Capture the cell that displays the provided text and extract its [X, Y] central coordinate. 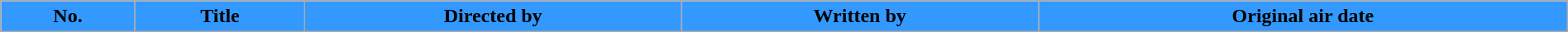
Title [220, 16]
Written by [860, 16]
No. [68, 16]
Original air date [1303, 16]
Directed by [493, 16]
